Determine the [X, Y] coordinate at the center of the cell enclosing the given text.  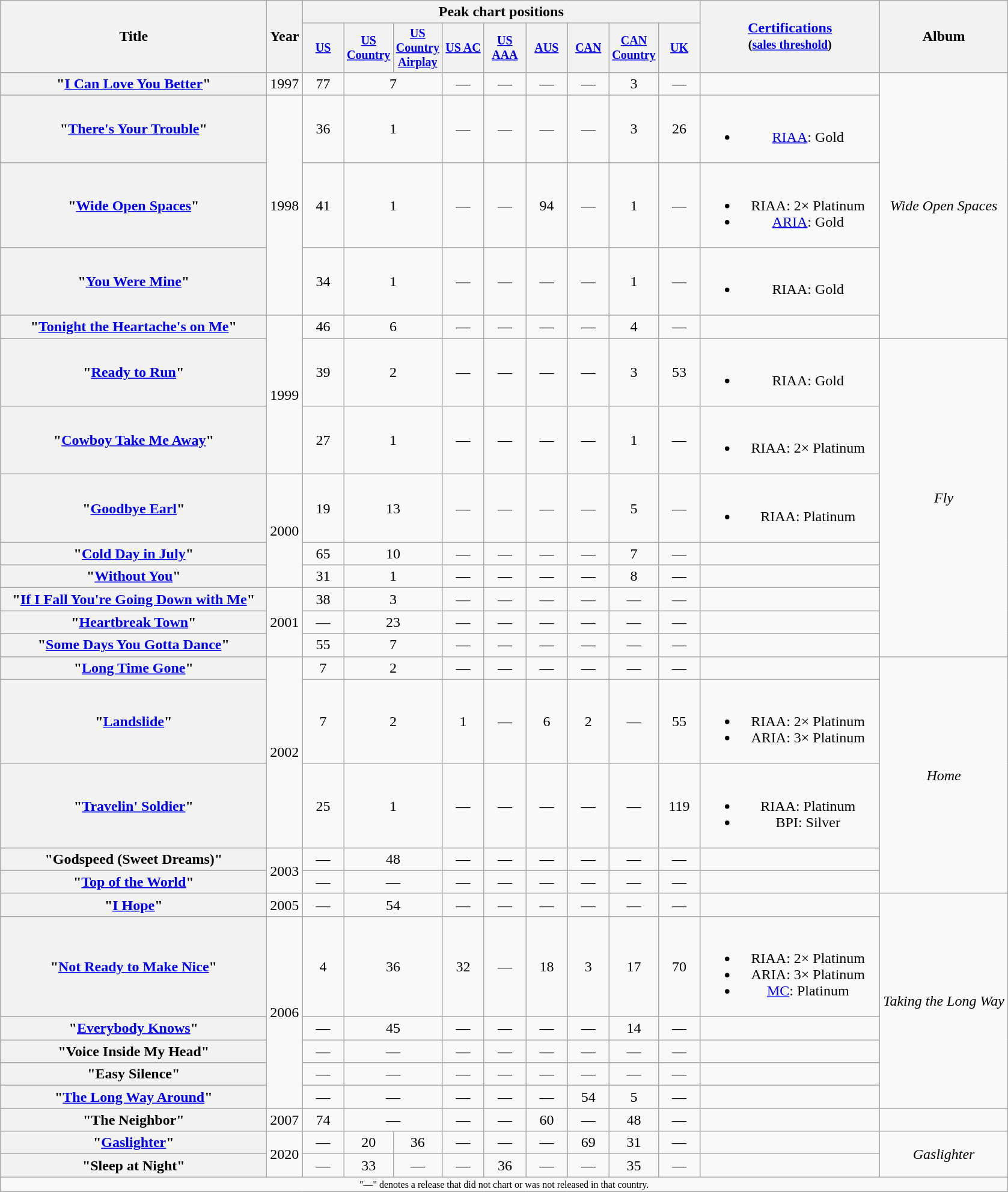
17 [634, 967]
CAN [588, 48]
"—" denotes a release that did not chart or was not released in that country. [504, 1184]
"Everybody Knows" [133, 1028]
"Top of the World" [133, 882]
41 [323, 205]
46 [323, 327]
"You Were Mine" [133, 281]
1997 [285, 84]
"Voice Inside My Head" [133, 1051]
2001 [285, 622]
RIAA: 2× PlatinumARIA: Gold [790, 205]
14 [634, 1028]
18 [547, 967]
"Cowboy Take Me Away" [133, 440]
"Ready to Run" [133, 373]
"Wide Open Spaces" [133, 205]
"Goodbye Earl" [133, 509]
UK [679, 48]
US [323, 48]
RIAA: 2× Platinum [790, 440]
"Not Ready to Make Nice" [133, 967]
2000 [285, 531]
"Tonight the Heartache's on Me" [133, 327]
34 [323, 281]
"There's Your Trouble" [133, 129]
"Easy Silence" [133, 1074]
"Sleep at Night" [133, 1166]
RIAA: 2× PlatinumARIA: 3× Platinum [790, 721]
"If I Fall You're Going Down with Me" [133, 599]
39 [323, 373]
"Gaslighter" [133, 1143]
"I Hope" [133, 905]
"Heartbreak Town" [133, 622]
AUS [547, 48]
US AAA [505, 48]
70 [679, 967]
20 [368, 1143]
"Without You" [133, 576]
Wide Open Spaces [944, 205]
RIAA: 2× PlatinumARIA: 3× PlatinumMC: Platinum [790, 967]
"Travelin' Soldier" [133, 805]
26 [679, 129]
Certifications(sales threshold) [790, 37]
2007 [285, 1120]
"Some Days You Gotta Dance" [133, 645]
10 [393, 554]
45 [393, 1028]
CANCountry [634, 48]
"I Can Love You Better" [133, 84]
74 [323, 1120]
69 [588, 1143]
25 [323, 805]
35 [634, 1166]
77 [323, 84]
Taking the Long Way [944, 1000]
94 [547, 205]
Peak chart positions [501, 12]
65 [323, 554]
RIAA: PlatinumBPI: Silver [790, 805]
Year [285, 37]
"The Long Way Around" [133, 1097]
Home [944, 775]
2020 [285, 1154]
2005 [285, 905]
Album [944, 37]
2003 [285, 870]
"Landslide" [133, 721]
USCountry [368, 48]
Fly [944, 498]
US AC [463, 48]
119 [679, 805]
USCountryAirplay [418, 48]
13 [393, 509]
38 [323, 599]
27 [323, 440]
1998 [285, 205]
RIAA: Platinum [790, 509]
Title [133, 37]
2002 [285, 752]
1999 [285, 395]
60 [547, 1120]
"The Neighbor" [133, 1120]
33 [368, 1166]
23 [393, 622]
2006 [285, 1012]
"Long Time Gone" [133, 668]
8 [634, 576]
"Godspeed (Sweet Dreams)" [133, 859]
32 [463, 967]
Gaslighter [944, 1154]
19 [323, 509]
"Cold Day in July" [133, 554]
53 [679, 373]
